Search for the cell housing the specified text and yield its (X, Y) center coordinate. 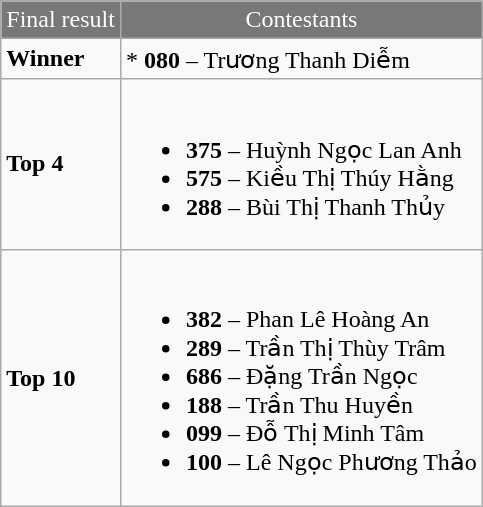
Top 4 (61, 164)
* 080 – Trương Thanh Diễm (301, 59)
Final result (61, 20)
Top 10 (61, 378)
Contestants (301, 20)
Winner (61, 59)
375 – Huỳnh Ngọc Lan Anh575 – Kiều Thị Thúy Hằng288 – Bùi Thị Thanh Thủy (301, 164)
382 – Phan Lê Hoàng An289 – Trần Thị Thùy Trâm686 – Đặng Trần Ngọc188 – Trần Thu Huyền099 – Đỗ Thị Minh Tâm100 – Lê Ngọc Phương Thảo (301, 378)
